For the text-containing cell, return its midpoint in [x, y] coordinate format. 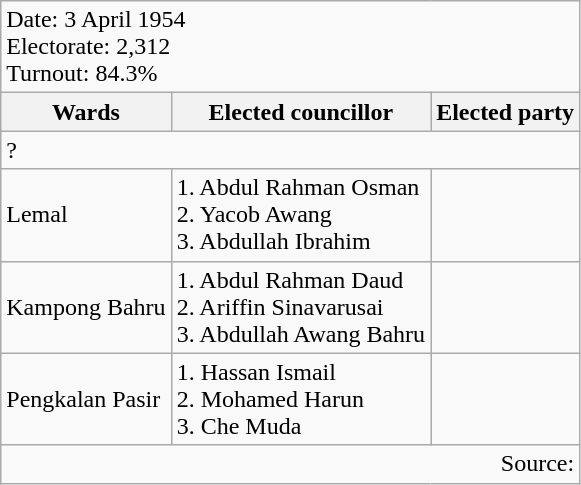
1. Hassan Ismail2. Mohamed Harun3. Che Muda [301, 399]
Wards [86, 112]
1. Abdul Rahman Osman2. Yacob Awang3. Abdullah Ibrahim [301, 215]
Pengkalan Pasir [86, 399]
Elected councillor [301, 112]
Date: 3 April 1954Electorate: 2,312Turnout: 84.3% [290, 47]
Source: [290, 464]
1. Abdul Rahman Daud2. Ariffin Sinavarusai3. Abdullah Awang Bahru [301, 307]
Elected party [506, 112]
Lemal [86, 215]
? [290, 150]
Kampong Bahru [86, 307]
